Return (X, Y) of the center of cell containing provided text 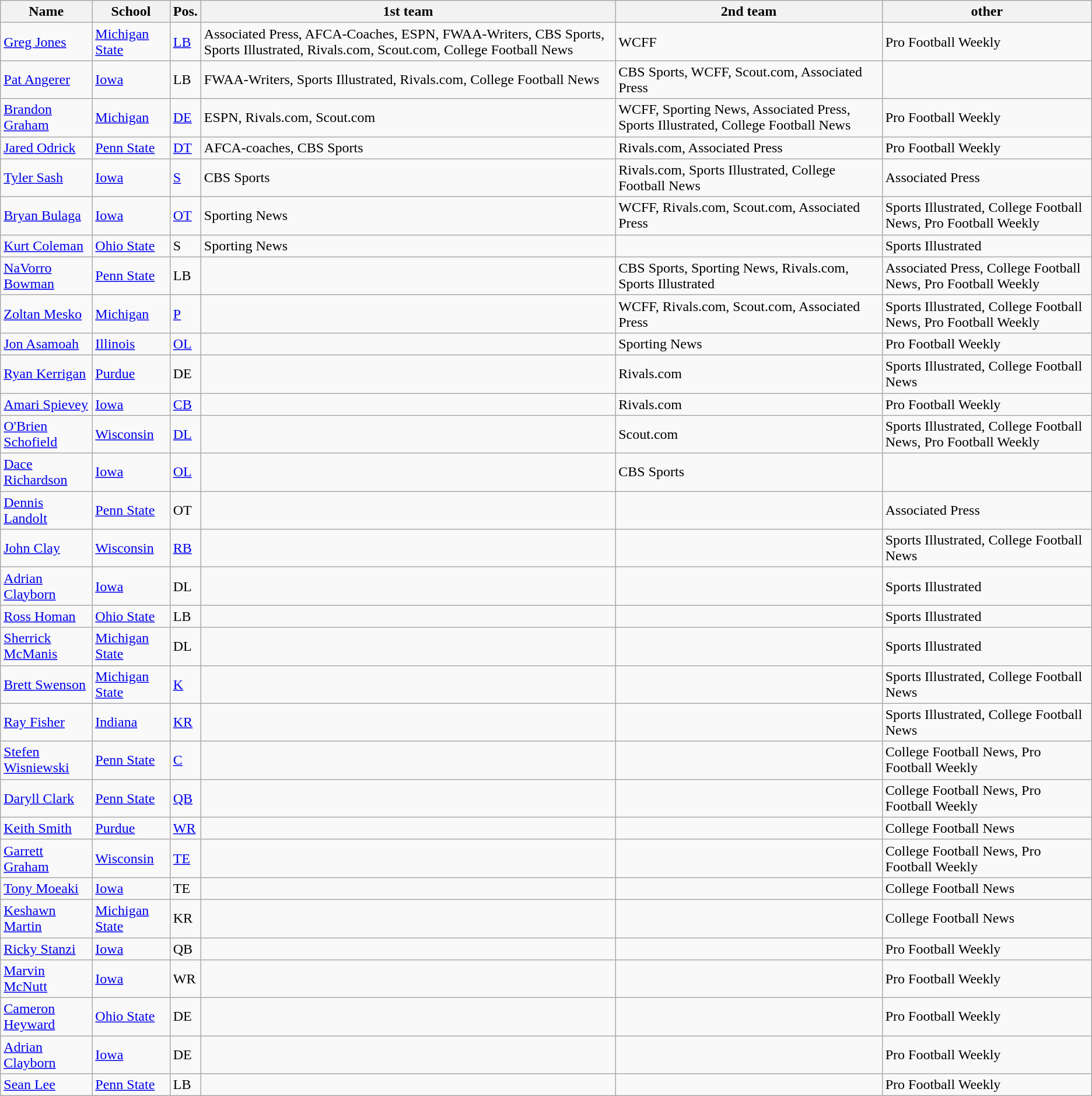
Dace Richardson (47, 473)
Bryan Bulaga (47, 216)
Rivals.com, Sports Illustrated, College Football News (749, 177)
Sean Lee (47, 1085)
AFCA-coaches, CBS Sports (408, 148)
2nd team (749, 12)
School (131, 12)
Associated Press, AFCA-Coaches, ESPN, FWAA-Writers, CBS Sports, Sports Illustrated, Rivals.com, Scout.com, College Football News (408, 42)
Zoltan Mesko (47, 314)
other (987, 12)
Indiana (131, 722)
ESPN, Rivals.com, Scout.com (408, 118)
Brett Swenson (47, 684)
Greg Jones (47, 42)
Garrett Graham (47, 858)
Sherrick McManis (47, 647)
Jon Asamoah (47, 344)
Ross Homan (47, 616)
Stefen Wisniewski (47, 760)
Illinois (131, 344)
O'Brien Schofield (47, 434)
NaVorro Bowman (47, 275)
Cameron Heyward (47, 1017)
John Clay (47, 549)
Marvin McNutt (47, 979)
CBS Sports, WCFF, Scout.com, Associated Press (749, 79)
Amari Spievey (47, 404)
Ryan Kerrigan (47, 374)
Kurt Coleman (47, 246)
Rivals.com, Associated Press (749, 148)
FWAA-Writers, Sports Illustrated, Rivals.com, College Football News (408, 79)
CBS Sports, Sporting News, Rivals.com, Sports Illustrated (749, 275)
Ray Fisher (47, 722)
P (185, 314)
Pos. (185, 12)
Ricky Stanzi (47, 948)
RB (185, 549)
WCFF (749, 42)
Keith Smith (47, 828)
Tony Moeaki (47, 888)
C (185, 760)
Daryll Clark (47, 798)
DT (185, 148)
Tyler Sash (47, 177)
CB (185, 404)
K (185, 684)
Brandon Graham (47, 118)
Dennis Landolt (47, 510)
Name (47, 12)
Pat Angerer (47, 79)
Scout.com (749, 434)
Jared Odrick (47, 148)
WCFF, Sporting News, Associated Press, Sports Illustrated, College Football News (749, 118)
Associated Press, College Football News, Pro Football Weekly (987, 275)
Keshawn Martin (47, 919)
1st team (408, 12)
